Scan for the cell matching the given text and deliver its [X, Y] coordinate at center. 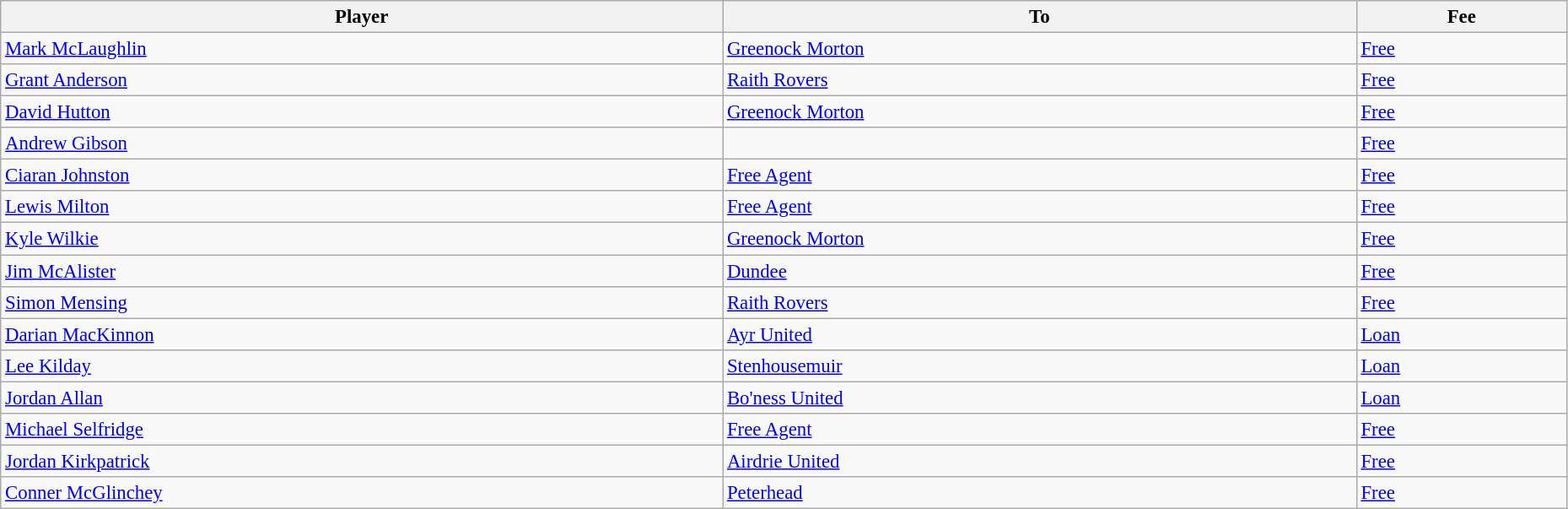
Jordan Allan [362, 398]
Peterhead [1040, 493]
Stenhousemuir [1040, 366]
Grant Anderson [362, 80]
To [1040, 17]
Conner McGlinchey [362, 493]
Fee [1461, 17]
Lee Kilday [362, 366]
Dundee [1040, 271]
Jim McAlister [362, 271]
David Hutton [362, 112]
Ciaran Johnston [362, 176]
Jordan Kirkpatrick [362, 461]
Mark McLaughlin [362, 49]
Ayr United [1040, 334]
Simon Mensing [362, 302]
Michael Selfridge [362, 430]
Player [362, 17]
Airdrie United [1040, 461]
Kyle Wilkie [362, 239]
Bo'ness United [1040, 398]
Darian MacKinnon [362, 334]
Lewis Milton [362, 207]
Andrew Gibson [362, 143]
